Capture the cell that displays the provided text and extract its [X, Y] central coordinate. 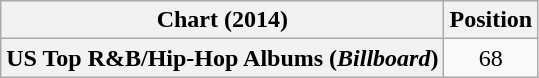
Position [491, 20]
68 [491, 58]
Chart (2014) [222, 20]
US Top R&B/Hip-Hop Albums (Billboard) [222, 58]
